Identify which cell holds the provided text, then report its [x, y] central coordinate. 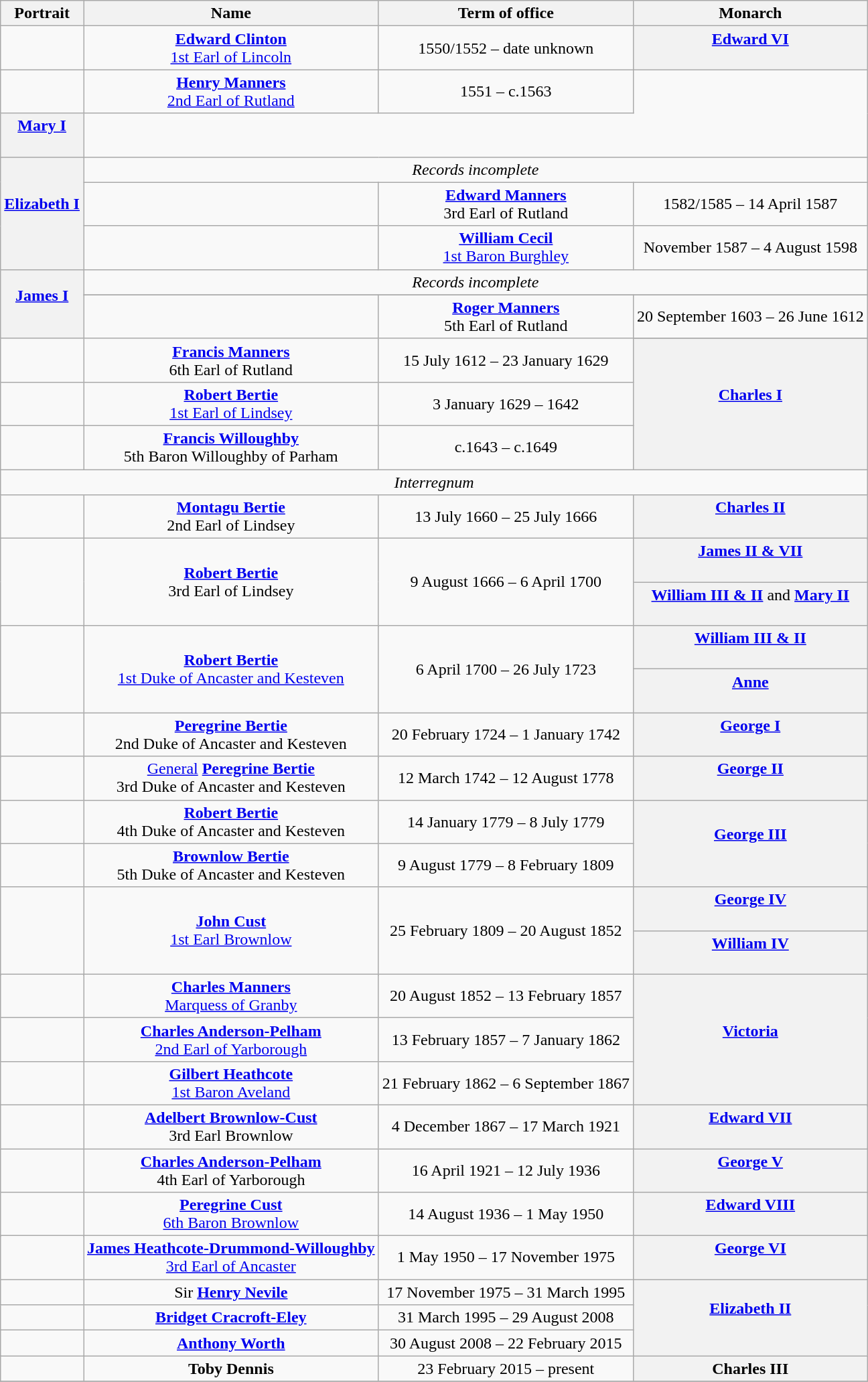
Bridget Cracroft-Eley [230, 1318]
4 December 1867 – 17 March 1921 [506, 1127]
General Peregrine Bertie3rd Duke of Ancaster and Kesteven [230, 778]
Anne [750, 691]
Charles III [750, 1369]
31 March 1995 – 29 August 2008 [506, 1318]
William Cecil1st Baron Burghley [506, 248]
Edward VIII [750, 1214]
Francis Willoughby5th Baron Willoughby of Parham [230, 447]
1 May 1950 – 17 November 1975 [506, 1258]
1550/1552 – date unknown [506, 48]
George VI [750, 1258]
Sir Henry Nevile [230, 1292]
Edward Manners3rd Earl of Rutland [506, 204]
Robert Bertie4th Duke of Ancaster and Kesteven [230, 821]
3 January 1629 – 1642 [506, 403]
9 August 1666 – 6 April 1700 [506, 582]
James Heathcote-Drummond-Willoughby3rd Earl of Ancaster [230, 1258]
14 January 1779 – 8 July 1779 [506, 821]
William III & II and Mary II [750, 604]
6 April 1700 – 26 July 1723 [506, 669]
William III & II [750, 647]
Robert Bertie3rd Earl of Lindsey [230, 582]
16 April 1921 – 12 July 1936 [506, 1170]
Mary I [42, 135]
Interregnum [434, 482]
9 August 1779 – 8 February 1809 [506, 866]
Anthony Worth [230, 1343]
30 August 2008 – 22 February 2015 [506, 1343]
Peregrine Cust6th Baron Brownlow [230, 1214]
Edward VI [750, 48]
Roger Manners5th Earl of Rutland [506, 316]
Monarch [750, 13]
John Cust1st Earl Brownlow [230, 930]
c.1643 – c.1649 [506, 447]
23 February 2015 – present [506, 1369]
Charles MannersMarquess of Granby [230, 995]
George III [750, 843]
George I [750, 734]
Robert Bertie1st Duke of Ancaster and Kesteven [230, 669]
Charles Anderson-Pelham4th Earl of Yarborough [230, 1170]
Name [230, 13]
Elizabeth II [750, 1318]
November 1587 – 4 August 1598 [750, 248]
James II & VII [750, 560]
14 August 1936 – 1 May 1950 [506, 1214]
Portrait [42, 13]
20 February 1724 – 1 January 1742 [506, 734]
20 August 1852 – 13 February 1857 [506, 995]
1582/1585 – 14 April 1587 [750, 204]
Henry Manners2nd Earl of Rutland [230, 91]
12 March 1742 – 12 August 1778 [506, 778]
William IV [750, 953]
Edward VII [750, 1127]
13 July 1660 – 25 July 1666 [506, 517]
17 November 1975 – 31 March 1995 [506, 1292]
George IV [750, 908]
Peregrine Bertie2nd Duke of Ancaster and Kesteven [230, 734]
13 February 1857 – 7 January 1862 [506, 1040]
George V [750, 1170]
Elizabeth I [42, 213]
Victoria [750, 1040]
Charles Anderson-Pelham2nd Earl of Yarborough [230, 1040]
Robert Bertie1st Earl of Lindsey [230, 403]
Gilbert Heathcote1st Baron Aveland [230, 1083]
Montagu Bertie2nd Earl of Lindsey [230, 517]
Francis Manners6th Earl of Rutland [230, 360]
James I [42, 304]
Adelbert Brownlow-Cust3rd Earl Brownlow [230, 1127]
1551 – c.1563 [506, 91]
Brownlow Bertie5th Duke of Ancaster and Kesteven [230, 866]
25 February 1809 – 20 August 1852 [506, 930]
21 February 1862 – 6 September 1867 [506, 1083]
Edward Clinton1st Earl of Lincoln [230, 48]
George II [750, 778]
15 July 1612 – 23 January 1629 [506, 360]
20 September 1603 – 26 June 1612 [750, 316]
Term of office [506, 13]
Toby Dennis [230, 1369]
Charles II [750, 517]
Charles I [750, 403]
